Detect which cell encompasses the target text, then output its (x, y) center coordinate. 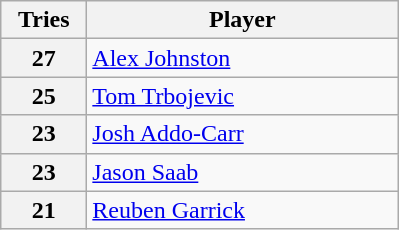
Jason Saab (242, 172)
Player (242, 20)
25 (44, 96)
27 (44, 58)
Tries (44, 20)
Reuben Garrick (242, 210)
Tom Trbojevic (242, 96)
Josh Addo-Carr (242, 134)
Alex Johnston (242, 58)
21 (44, 210)
